Search for the cell housing the specified text and yield its (X, Y) center coordinate. 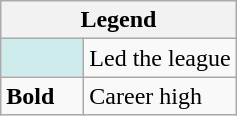
Led the league (160, 58)
Bold (42, 96)
Legend (118, 20)
Career high (160, 96)
